Find where the given text appears and provide that cell's center as (x, y) coordinate. 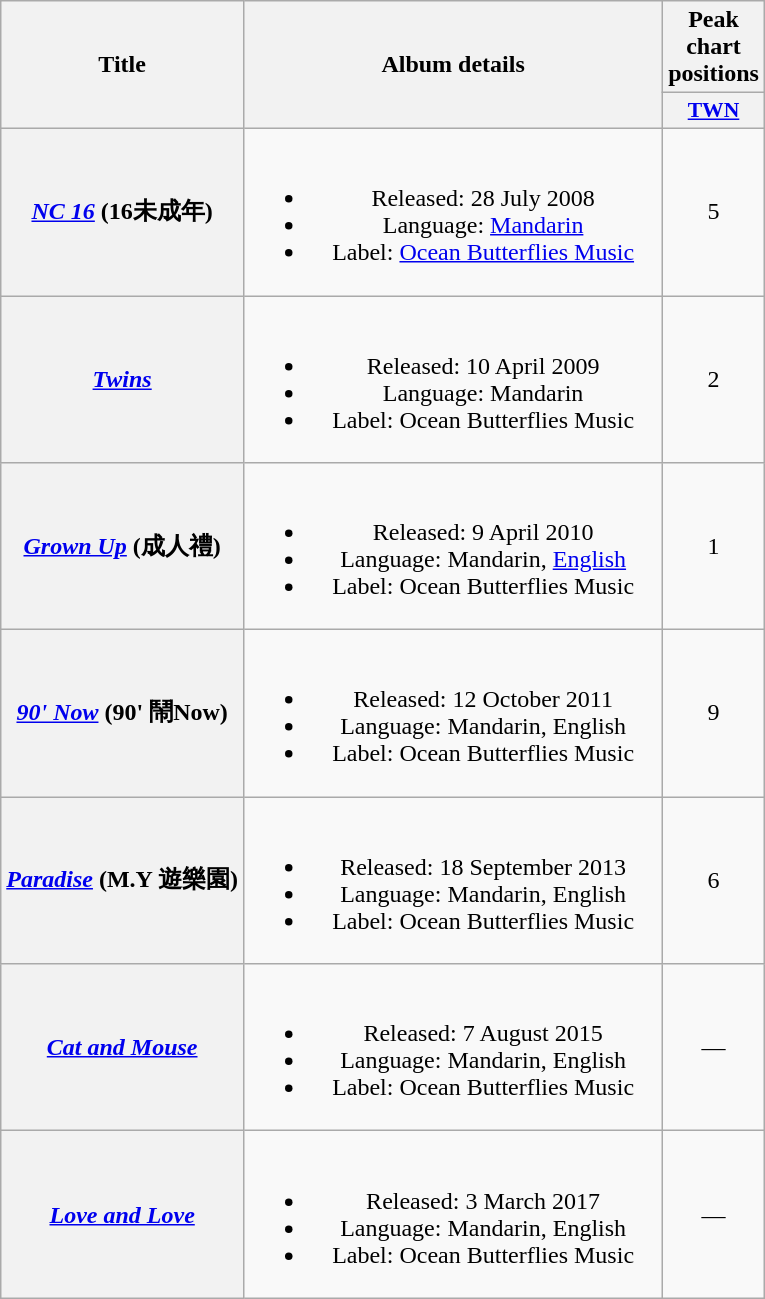
NC 16 (16未成年) (122, 212)
6 (714, 880)
Released: 9 April 2010Language: Mandarin, EnglishLabel: Ocean Butterflies Music (454, 546)
TWN (714, 111)
5 (714, 212)
Released: 12 October 2011Language: Mandarin, EnglishLabel: Ocean Butterflies Music (454, 714)
Released: 18 September 2013Language: Mandarin, EnglishLabel: Ocean Butterflies Music (454, 880)
Released: 10 April 2009Language: MandarinLabel: Ocean Butterflies Music (454, 380)
90' Now (90' 鬧Now) (122, 714)
Released: 7 August 2015Language: Mandarin, EnglishLabel: Ocean Butterflies Music (454, 1048)
Twins (122, 380)
9 (714, 714)
Album details (454, 65)
Cat and Mouse (122, 1048)
Grown Up (成人禮) (122, 546)
Title (122, 65)
Paradise (M.Y 遊樂園) (122, 880)
Released: 3 March 2017Language: Mandarin, EnglishLabel: Ocean Butterflies Music (454, 1214)
Peak chart positions (714, 47)
Released: 28 July 2008Language: MandarinLabel: Ocean Butterflies Music (454, 212)
2 (714, 380)
1 (714, 546)
Love and Love (122, 1214)
